Extract the [X, Y] coordinate from the center of the cell holding the provided text.  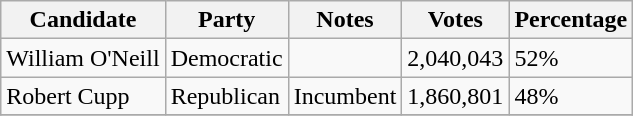
Republican [226, 96]
Candidate [83, 20]
Party [226, 20]
Robert Cupp [83, 96]
1,860,801 [456, 96]
48% [571, 96]
Notes [345, 20]
William O'Neill [83, 58]
Percentage [571, 20]
Votes [456, 20]
2,040,043 [456, 58]
52% [571, 58]
Incumbent [345, 96]
Democratic [226, 58]
